Output the (x, y) coordinate of the center of the cell containing the given text.  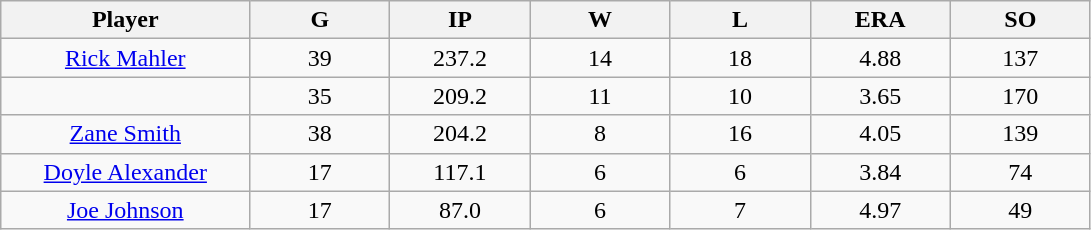
10 (740, 96)
IP (460, 20)
14 (600, 58)
Doyle Alexander (126, 172)
74 (1020, 172)
39 (320, 58)
16 (740, 134)
209.2 (460, 96)
204.2 (460, 134)
170 (1020, 96)
Joe Johnson (126, 210)
18 (740, 58)
SO (1020, 20)
117.1 (460, 172)
4.05 (880, 134)
49 (1020, 210)
Rick Mahler (126, 58)
4.97 (880, 210)
38 (320, 134)
3.65 (880, 96)
Player (126, 20)
137 (1020, 58)
8 (600, 134)
35 (320, 96)
87.0 (460, 210)
139 (1020, 134)
W (600, 20)
ERA (880, 20)
L (740, 20)
7 (740, 210)
237.2 (460, 58)
4.88 (880, 58)
3.84 (880, 172)
11 (600, 96)
Zane Smith (126, 134)
G (320, 20)
